Locate the cell with the specified text and output its [x, y] center coordinate. 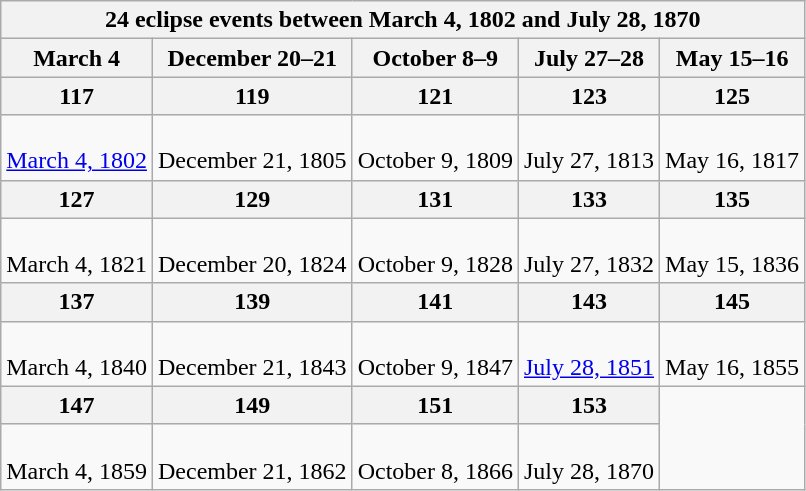
151 [435, 405]
May 16, 1817 [732, 148]
October 9, 1828 [435, 250]
119 [252, 96]
121 [435, 96]
139 [252, 302]
March 4, 1840 [77, 354]
July 28, 1851 [588, 354]
143 [588, 302]
July 27–28 [588, 58]
123 [588, 96]
125 [732, 96]
October 8, 1866 [435, 456]
129 [252, 199]
127 [77, 199]
December 20, 1824 [252, 250]
149 [252, 405]
24 eclipse events between March 4, 1802 and July 28, 1870 [403, 20]
December 20–21 [252, 58]
July 27, 1832 [588, 250]
March 4, 1802 [77, 148]
December 21, 1862 [252, 456]
July 27, 1813 [588, 148]
May 15–16 [732, 58]
May 16, 1855 [732, 354]
131 [435, 199]
December 21, 1805 [252, 148]
October 9, 1809 [435, 148]
135 [732, 199]
117 [77, 96]
133 [588, 199]
July 28, 1870 [588, 456]
141 [435, 302]
December 21, 1843 [252, 354]
March 4, 1859 [77, 456]
147 [77, 405]
March 4 [77, 58]
October 9, 1847 [435, 354]
145 [732, 302]
137 [77, 302]
October 8–9 [435, 58]
153 [588, 405]
March 4, 1821 [77, 250]
May 15, 1836 [732, 250]
